Locate the cell with the specified text and output its [x, y] center coordinate. 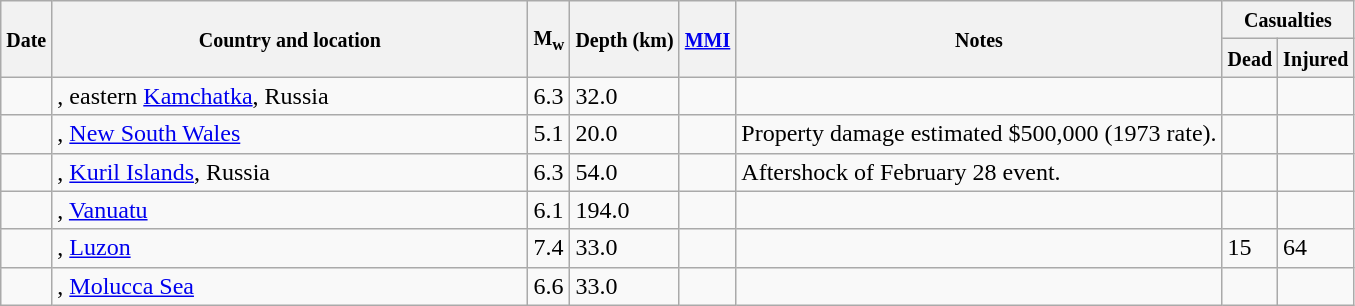
6.6 [549, 286]
Casualties [1288, 20]
Mw [549, 39]
5.1 [549, 134]
Dead [1250, 58]
Property damage estimated $500,000 (1973 rate). [979, 134]
Date [26, 39]
6.1 [549, 210]
32.0 [624, 96]
15 [1250, 248]
Depth (km) [624, 39]
194.0 [624, 210]
64 [1316, 248]
Aftershock of February 28 event. [979, 172]
, Molucca Sea [290, 286]
, Kuril Islands, Russia [290, 172]
, Luzon [290, 248]
MMI [708, 39]
7.4 [549, 248]
Notes [979, 39]
Injured [1316, 58]
, eastern Kamchatka, Russia [290, 96]
54.0 [624, 172]
20.0 [624, 134]
, Vanuatu [290, 210]
, New South Wales [290, 134]
Country and location [290, 39]
